Determine the [X, Y] coordinate at the center of the cell enclosing the given text.  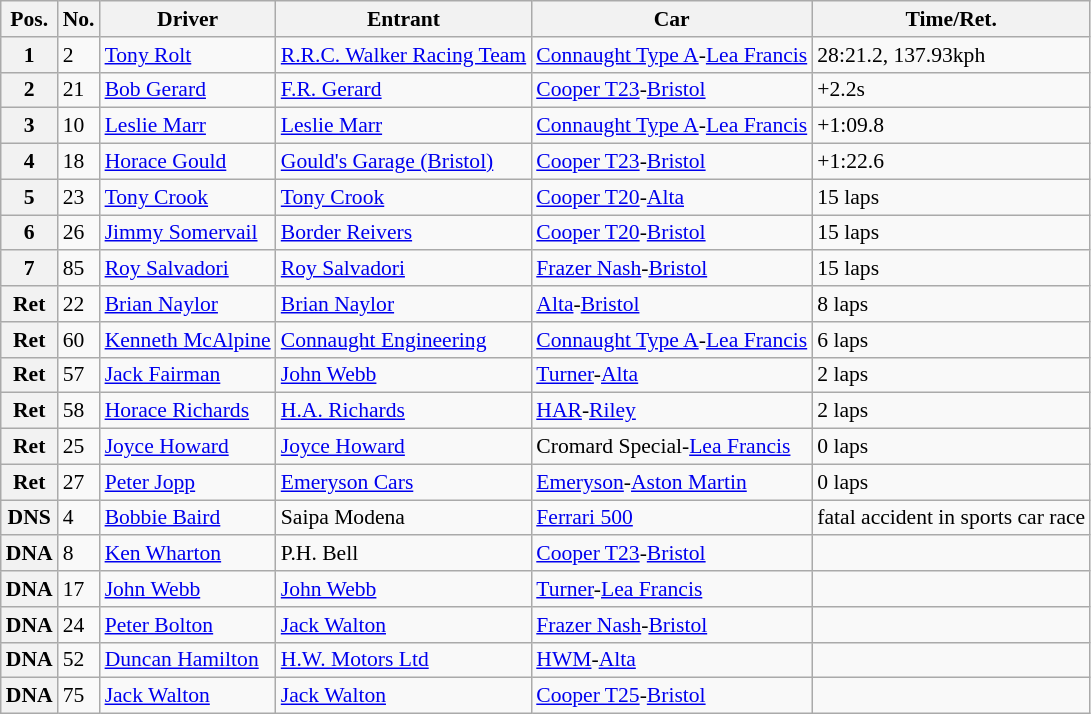
Emeryson Cars [404, 482]
75 [79, 696]
57 [79, 375]
Saipa Modena [404, 518]
+2.2s [951, 90]
22 [79, 304]
Cooper T20-Alta [672, 197]
27 [79, 482]
10 [79, 126]
No. [79, 19]
Bob Gerard [188, 90]
DNS [30, 518]
Kenneth McAlpine [188, 340]
Peter Jopp [188, 482]
Cromard Special-Lea Francis [672, 447]
6 laps [951, 340]
Duncan Hamilton [188, 660]
Ferrari 500 [672, 518]
Connaught Engineering [404, 340]
Bobbie Baird [188, 518]
21 [79, 90]
Border Reivers [404, 233]
5 [30, 197]
18 [79, 162]
Pos. [30, 19]
Time/Ret. [951, 19]
1 [30, 55]
7 [30, 269]
26 [79, 233]
+1:09.8 [951, 126]
Peter Bolton [188, 625]
Turner-Lea Francis [672, 589]
85 [79, 269]
Tony Rolt [188, 55]
8 [79, 554]
fatal accident in sports car race [951, 518]
23 [79, 197]
Cooper T25-Bristol [672, 696]
+1:22.6 [951, 162]
Alta-Bristol [672, 304]
3 [30, 126]
Emeryson-Aston Martin [672, 482]
8 laps [951, 304]
6 [30, 233]
HWM-Alta [672, 660]
Jack Fairman [188, 375]
24 [79, 625]
25 [79, 447]
P.H. Bell [404, 554]
Car [672, 19]
Ken Wharton [188, 554]
Horace Richards [188, 411]
60 [79, 340]
H.W. Motors Ltd [404, 660]
58 [79, 411]
R.R.C. Walker Racing Team [404, 55]
Jimmy Somervail [188, 233]
HAR-Riley [672, 411]
28:21.2, 137.93kph [951, 55]
Turner-Alta [672, 375]
F.R. Gerard [404, 90]
H.A. Richards [404, 411]
Cooper T20-Bristol [672, 233]
52 [79, 660]
17 [79, 589]
Driver [188, 19]
Horace Gould [188, 162]
Gould's Garage (Bristol) [404, 162]
Entrant [404, 19]
